Pinpoint the cell where the given text exists, returning its [X, Y] midpoint coordinate. 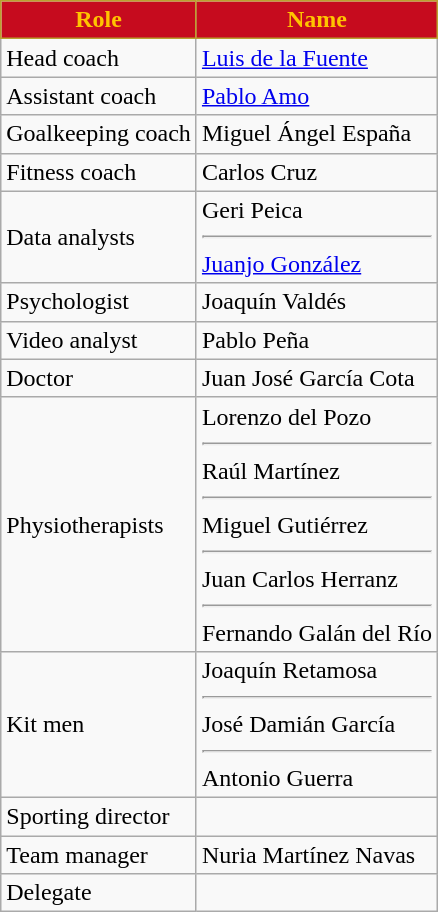
Luis de la Fuente [316, 58]
Geri Peica Juanjo González [316, 237]
Goalkeeping coach [99, 134]
Sporting director [99, 816]
Lorenzo del Pozo Raúl Martínez Miguel Gutiérrez Juan Carlos Herranz Fernando Galán del Río [316, 524]
Doctor [99, 378]
Assistant coach [99, 96]
Team manager [99, 855]
Physiotherapists [99, 524]
Head coach [99, 58]
Kit men [99, 724]
Video analyst [99, 340]
Pablo Amo [316, 96]
Role [99, 20]
Data analysts [99, 237]
Joaquín Valdés [316, 302]
Fitness coach [99, 172]
Nuria Martínez Navas [316, 855]
Joaquín Retamosa José Damián García Antonio Guerra [316, 724]
Juan José García Cota [316, 378]
Psychologist [99, 302]
Carlos Cruz [316, 172]
Name [316, 20]
Delegate [99, 893]
Pablo Peña [316, 340]
Miguel Ángel España [316, 134]
